Return (X, Y) of the center of cell containing provided text 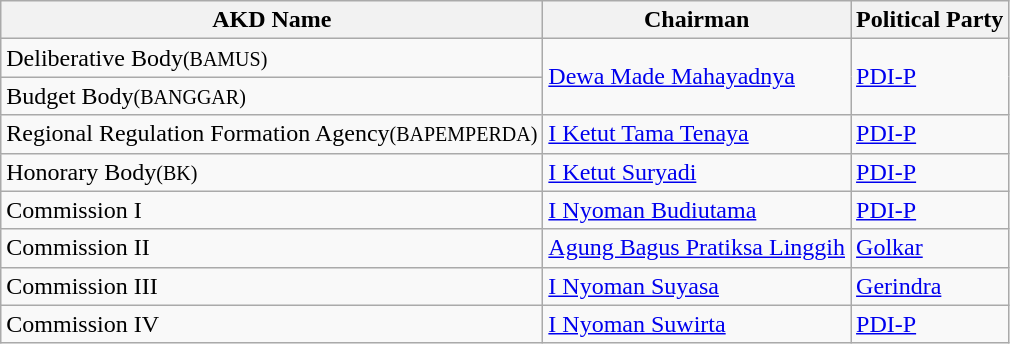
Agung Bagus Pratiksa Linggih (697, 248)
Commission IV (272, 324)
I Nyoman Suwirta (697, 324)
I Nyoman Suyasa (697, 286)
Commission II (272, 248)
Budget Body(BANGGAR) (272, 96)
Commission III (272, 286)
Dewa Made Mahayadnya (697, 77)
Regional Regulation Formation Agency(BAPEMPERDA) (272, 134)
I Ketut Suryadi (697, 172)
I Ketut Tama Tenaya (697, 134)
Honorary Body(BK) (272, 172)
AKD Name (272, 20)
Chairman (697, 20)
Golkar (930, 248)
I Nyoman Budiutama (697, 210)
Political Party (930, 20)
Commission I (272, 210)
Gerindra (930, 286)
Deliberative Body(BAMUS) (272, 58)
